Return the (X, Y) coordinate for the center point of the cell that contains the specified text.  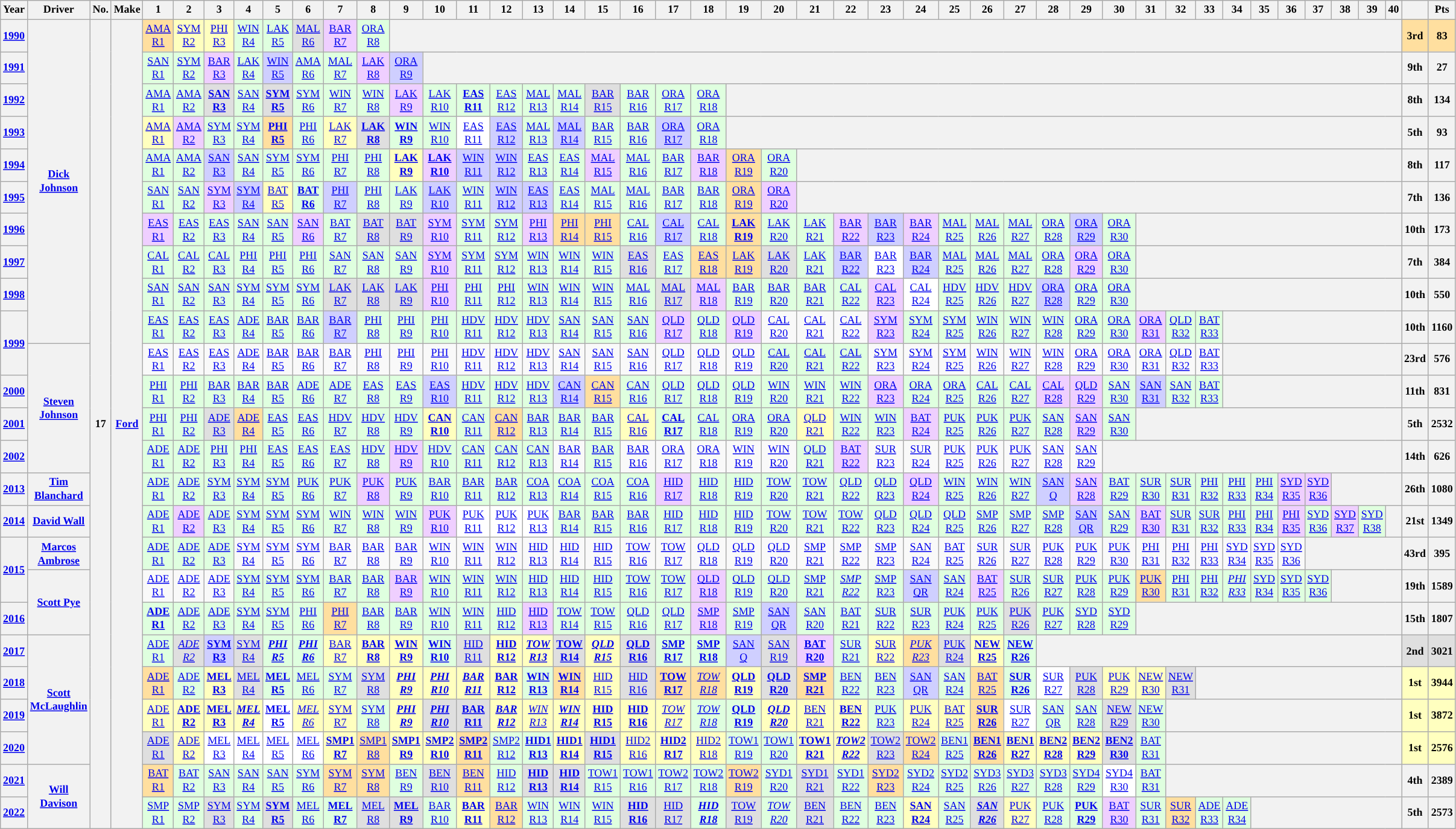
39 (1372, 10)
6 (308, 10)
HID2R16 (638, 748)
MALR6 (308, 36)
1994 (14, 165)
Scott McLaughlin (59, 700)
35 (1264, 10)
SMP1R8 (373, 748)
14th (1415, 457)
SMP2R10 (440, 748)
PHIR35 (1291, 521)
37 (1318, 10)
David Wall (59, 521)
BARR4 (248, 392)
83 (1442, 36)
11th (1415, 392)
3021 (1442, 651)
SMP2R11 (473, 748)
1160 (1442, 327)
SYD1R21 (814, 780)
Scott Pye (59, 602)
29 (1087, 10)
1349 (1442, 521)
HIDR11 (473, 651)
SYDR38 (1372, 521)
12 (507, 10)
No. (100, 10)
1995 (14, 197)
TOW2R17 (673, 780)
PHIR15 (603, 230)
7 (340, 10)
NEWR29 (1119, 716)
40 (1393, 10)
EASR7 (340, 457)
EASR16 (638, 262)
HDVR25 (955, 294)
SYD4R30 (1119, 780)
WINR25 (955, 489)
1993 (14, 133)
SURR30 (1151, 489)
1997 (14, 262)
23rd (1415, 360)
26 (987, 10)
COAR13 (538, 489)
SMP2R12 (507, 748)
CALR23 (885, 294)
PUKR12 (507, 521)
TOWR13 (538, 651)
QLDR22 (850, 489)
PUKR7 (340, 489)
EASR18 (708, 262)
CANR13 (538, 457)
CANR14 (569, 392)
831 (1442, 392)
SANR6 (308, 230)
Tim Blanchard (59, 489)
TOW1R21 (814, 748)
EASR8 (373, 392)
BATR29 (1119, 489)
15th (1415, 618)
33 (1209, 10)
1991 (14, 68)
COAR15 (603, 489)
BEN1R26 (987, 748)
93 (1442, 133)
Steven Johnson (59, 408)
SMPR2 (189, 813)
TOW2R24 (920, 748)
COAR14 (569, 489)
1080 (1442, 489)
MELR7 (340, 813)
HID1R13 (538, 748)
TOW2R23 (885, 748)
16 (638, 10)
SMPR26 (987, 521)
COAR16 (638, 489)
BEN2R30 (1119, 748)
Ford (127, 424)
BEN2R28 (1053, 748)
ORAR9 (407, 68)
384 (1442, 262)
NEWR26 (1021, 651)
TOW1R19 (744, 748)
HDVR10 (440, 457)
WINR23 (885, 424)
26th (1415, 489)
BENR9 (407, 780)
9 (407, 10)
SYDR28 (1087, 618)
QLDR15 (603, 651)
TOW2R19 (744, 780)
BATR21 (850, 618)
ADER33 (1209, 813)
TOW1R20 (779, 748)
HDVR7 (340, 424)
30 (1119, 10)
CANR15 (603, 392)
2017 (14, 651)
38 (1345, 10)
1807 (1442, 618)
MALR17 (673, 294)
QLDR29 (1087, 392)
CALR3 (219, 262)
CALR24 (920, 294)
ORAR24 (920, 392)
WINR4 (248, 36)
SYD1R20 (779, 780)
2014 (14, 521)
2021 (14, 780)
SYDR29 (1119, 618)
PUKR9 (407, 489)
SMPR17 (673, 651)
AMAR6 (308, 68)
ORAR8 (373, 36)
TOWR15 (603, 618)
31 (1151, 10)
2018 (14, 683)
SYD3R27 (1021, 780)
14 (569, 10)
24 (920, 10)
WINR5 (278, 68)
34 (1237, 10)
11 (473, 10)
EASR10 (440, 392)
WINR19 (744, 457)
8 (373, 10)
Year (14, 10)
SANR31 (1151, 392)
SANR8 (373, 262)
LAKR4 (248, 68)
PUKR13 (538, 521)
SMP1R9 (407, 748)
36 (1291, 10)
BATR22 (850, 457)
21 (814, 10)
2000 (14, 392)
22 (850, 10)
3872 (1442, 716)
13 (538, 10)
2576 (1442, 748)
28 (1053, 10)
QLDR25 (955, 521)
5 (278, 10)
TOWR19 (744, 813)
TOWR22 (850, 521)
134 (1442, 100)
2015 (14, 570)
1998 (14, 294)
PHIR13 (538, 230)
HID2R18 (708, 748)
15 (603, 10)
Driver (59, 10)
SMPR1 (158, 813)
PUKR6 (308, 489)
ADER34 (1237, 813)
BEN2R29 (1087, 748)
Will Davison (59, 796)
HID1R14 (569, 748)
TOW1R16 (638, 780)
ORAR23 (885, 392)
ORAR25 (955, 392)
3944 (1442, 683)
EASR9 (407, 392)
BATR7 (340, 230)
SMP1R7 (340, 748)
SANR9 (407, 262)
576 (1442, 360)
BATR8 (373, 230)
2001 (14, 424)
32 (1181, 10)
LAKR5 (278, 36)
19th (1415, 586)
BARR21 (814, 294)
1990 (14, 36)
BARR19 (744, 294)
SMPR19 (744, 618)
SYD2R24 (920, 780)
1589 (1442, 586)
2019 (14, 716)
SANR25 (955, 813)
BEN1R27 (1021, 748)
43rd (1415, 554)
Marcos Ambrose (59, 554)
4 (248, 10)
BATR24 (920, 424)
HDVR27 (1021, 294)
SURR21 (850, 651)
2532 (1442, 424)
PUKR8 (373, 489)
21st (1415, 521)
BATR20 (814, 651)
SANR7 (340, 262)
CALR1 (158, 262)
SYD1R22 (850, 780)
PUKR10 (440, 521)
3rd (1415, 36)
TOW1R15 (603, 780)
10 (440, 10)
1 (158, 10)
PHIR14 (569, 230)
9th (1415, 68)
SANR20 (814, 618)
SMPR27 (1021, 521)
TOW2R22 (850, 748)
PHIR11 (473, 294)
MELR9 (407, 813)
PUKR11 (473, 521)
BATR1 (158, 780)
BATR5 (278, 197)
395 (1442, 554)
MALR7 (340, 68)
550 (1442, 294)
2 (189, 10)
SMPR28 (1053, 521)
BATR6 (308, 197)
2022 (14, 813)
CALR28 (1053, 392)
HID2R17 (673, 748)
2389 (1442, 780)
NEWR31 (1181, 683)
TOW2R18 (708, 780)
1996 (14, 230)
CANR16 (638, 392)
MALR18 (708, 294)
SURR24 (920, 457)
WINR21 (814, 392)
23 (885, 10)
18 (708, 10)
NEWR25 (987, 651)
BATR2 (189, 780)
BEN1R25 (955, 748)
2013 (14, 489)
SYDR37 (1345, 521)
4th (1415, 780)
CALR26 (987, 392)
SYD3R28 (1053, 780)
BATR9 (407, 230)
Dick Johnson (59, 181)
CALR27 (1021, 392)
2nd (1415, 651)
SANR19 (779, 651)
SYD3R26 (987, 780)
SANR32 (1181, 392)
1999 (14, 343)
2573 (1442, 813)
SYD2R23 (885, 780)
136 (1442, 197)
BARR13 (538, 424)
Make (127, 10)
MELR8 (373, 813)
626 (1442, 457)
HID1R15 (603, 748)
25 (955, 10)
2016 (14, 618)
SYD2R25 (955, 780)
3 (219, 10)
CALR2 (189, 262)
SYD4R29 (1087, 780)
19 (744, 10)
20 (779, 10)
2020 (14, 748)
CANR10 (440, 424)
2002 (14, 457)
ADER7 (340, 392)
PHIR12 (507, 294)
Pts (1442, 10)
EASR17 (673, 262)
BARR20 (779, 294)
SANR26 (987, 813)
BENR10 (440, 780)
ADER6 (308, 392)
173 (1442, 230)
HDVR26 (987, 294)
BENR11 (473, 780)
1992 (14, 100)
117 (1442, 165)
